Determine the [x, y] coordinate at the center of the cell enclosing the given text.  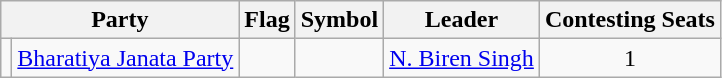
Leader [462, 20]
1 [630, 58]
Contesting Seats [630, 20]
Symbol [339, 20]
Party [120, 20]
Bharatiya Janata Party [126, 58]
N. Biren Singh [462, 58]
Flag [267, 20]
